Search for the cell housing the specified text and yield its [x, y] center coordinate. 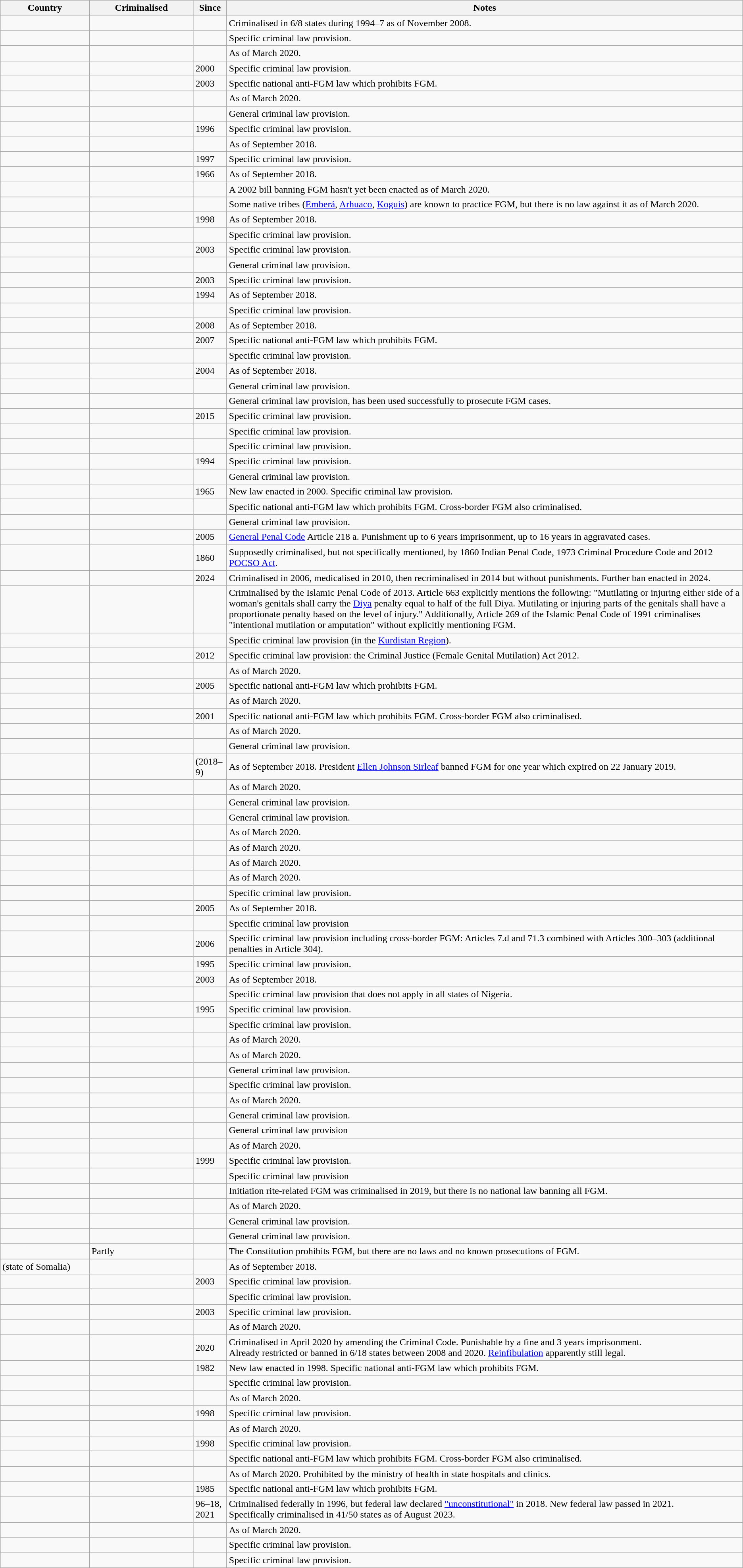
1996 [210, 129]
1997 [210, 159]
1966 [210, 174]
2007 [210, 340]
(state of Somalia) [45, 1267]
2000 [210, 68]
A 2002 bill banning FGM hasn't yet been enacted as of March 2020. [485, 189]
Criminalised [141, 8]
As of September 2018. President Ellen Johnson Sirleaf banned FGM for one year which expired on 22 January 2019. [485, 767]
General criminal law provision [485, 1130]
2008 [210, 325]
1985 [210, 1489]
2004 [210, 371]
2001 [210, 716]
2015 [210, 416]
Specific criminal law provision: the Criminal Justice (Female Genital Mutilation) Act 2012. [485, 655]
General Penal Code Article 218 a. Punishment up to 6 years imprisonment, up to 16 years in aggravated cases. [485, 537]
Some native tribes (Emberá, Arhuaco, Koguis) are known to practice FGM, but there is no law against it as of March 2020. [485, 205]
Country [45, 8]
The Constitution prohibits FGM, but there are no laws and no known prosecutions of FGM. [485, 1251]
Initiation rite-related FGM was criminalised in 2019, but there is no national law banning all FGM. [485, 1191]
Since [210, 8]
2006 [210, 944]
Specific criminal law provision (in the Kurdistan Region). [485, 640]
1982 [210, 1368]
General criminal law provision, has been used successfully to prosecute FGM cases. [485, 401]
2024 [210, 578]
Partly [141, 1251]
As of March 2020. Prohibited by the ministry of health in state hospitals and clinics. [485, 1474]
Criminalised in 6/8 states during 1994–7 as of November 2008. [485, 23]
Criminalised in 2006, medicalised in 2010, then recriminalised in 2014 but without punishments. Further ban enacted in 2024. [485, 578]
96–18,2021 [210, 1509]
(2018–9) [210, 767]
2012 [210, 655]
Supposedly criminalised, but not specifically mentioned, by 1860 Indian Penal Code, 1973 Criminal Procedure Code and 2012 POCSO Act. [485, 558]
New law enacted in 1998. Specific national anti-FGM law which prohibits FGM. [485, 1368]
Specific criminal law provision that does not apply in all states of Nigeria. [485, 994]
New law enacted in 2000. Specific criminal law provision. [485, 492]
Notes [485, 8]
1965 [210, 492]
1860 [210, 558]
1999 [210, 1161]
2020 [210, 1347]
